Capture the cell that displays the provided text and extract its (x, y) central coordinate. 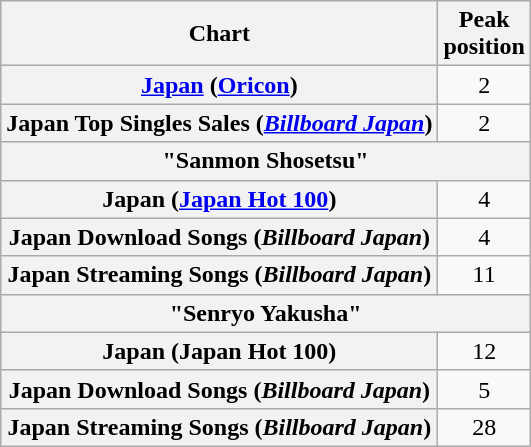
11 (484, 275)
"Sanmon Shosetsu" (266, 161)
Chart (220, 34)
12 (484, 351)
"Senryo Yakusha" (266, 313)
Japan (Oricon) (220, 85)
28 (484, 427)
5 (484, 389)
Peakposition (484, 34)
Japan Top Singles Sales (Billboard Japan) (220, 123)
